Extract the (x, y) coordinate from the center of the cell holding the provided text.  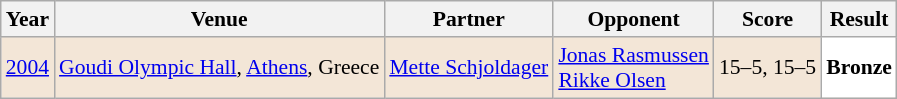
Result (859, 19)
Jonas Rasmussen Rikke Olsen (634, 68)
Year (28, 19)
15–5, 15–5 (768, 68)
Venue (219, 19)
Partner (468, 19)
Mette Schjoldager (468, 68)
Bronze (859, 68)
Goudi Olympic Hall, Athens, Greece (219, 68)
Opponent (634, 19)
Score (768, 19)
2004 (28, 68)
